Find where the given text appears and provide that cell's center as (x, y) coordinate. 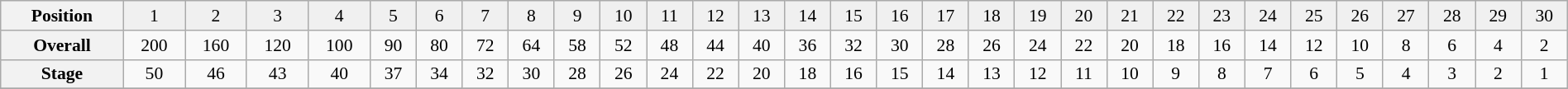
46 (217, 74)
90 (394, 45)
25 (1314, 16)
37 (394, 74)
34 (439, 74)
17 (946, 16)
29 (1499, 16)
43 (278, 74)
120 (278, 45)
58 (577, 45)
50 (154, 74)
64 (532, 45)
23 (1222, 16)
36 (808, 45)
52 (624, 45)
72 (485, 45)
160 (217, 45)
19 (1038, 16)
44 (715, 45)
100 (339, 45)
48 (670, 45)
Overall (62, 45)
Position (62, 16)
200 (154, 45)
27 (1406, 16)
80 (439, 45)
Stage (62, 74)
21 (1130, 16)
